Provide the (x, y) coordinate of the cell's center where the given text is located.  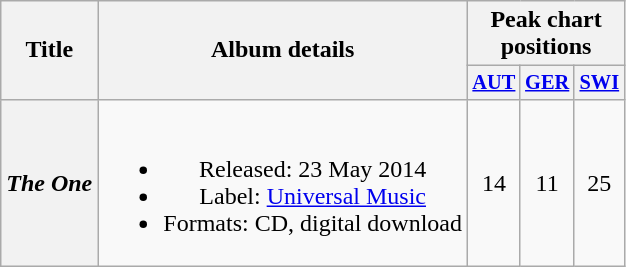
Album details (283, 50)
The One (50, 182)
25 (599, 182)
GER (547, 83)
11 (547, 182)
Released: 23 May 2014Label: Universal MusicFormats: CD, digital download (283, 182)
SWI (599, 83)
Peak chart positions (546, 34)
Title (50, 50)
14 (494, 182)
AUT (494, 83)
